Output the (X, Y) coordinate of the center of the cell containing the given text.  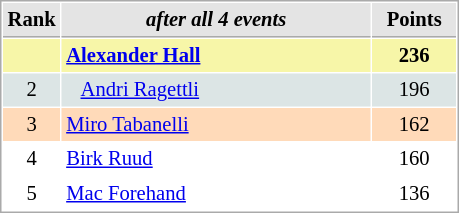
196 (414, 90)
after all 4 events (216, 20)
162 (414, 124)
Andri Ragettli (216, 90)
236 (414, 56)
5 (32, 194)
Mac Forehand (216, 194)
Miro Tabanelli (216, 124)
136 (414, 194)
Birk Ruud (216, 158)
Points (414, 20)
3 (32, 124)
Rank (32, 20)
160 (414, 158)
2 (32, 90)
4 (32, 158)
Alexander Hall (216, 56)
